Extract the [x, y] coordinate from the center of the cell holding the provided text.  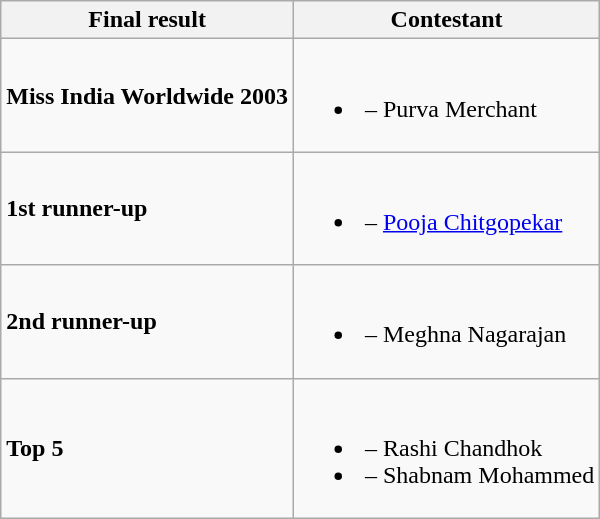
Contestant [446, 20]
1st runner-up [148, 208]
– Rashi Chandhok – Shabnam Mohammed [446, 448]
Top 5 [148, 448]
– Pooja Chitgopekar [446, 208]
Final result [148, 20]
2nd runner-up [148, 322]
Miss India Worldwide 2003 [148, 96]
– Meghna Nagarajan [446, 322]
– Purva Merchant [446, 96]
